Output the (x, y) coordinate of the center of the cell containing the given text.  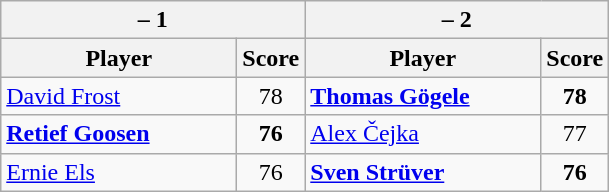
Sven Strüver (423, 172)
Thomas Gögele (423, 96)
– 1 (153, 20)
Retief Goosen (119, 134)
Alex Čejka (423, 134)
Ernie Els (119, 172)
– 2 (457, 20)
David Frost (119, 96)
77 (575, 134)
